Output the [x, y] coordinate of the center of the cell containing the given text.  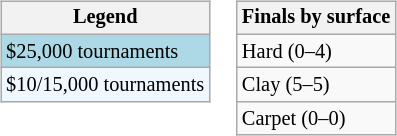
Clay (5–5) [316, 85]
Finals by surface [316, 18]
$25,000 tournaments [105, 51]
Legend [105, 18]
Carpet (0–0) [316, 119]
$10/15,000 tournaments [105, 85]
Hard (0–4) [316, 51]
